Capture the cell that displays the provided text and extract its [X, Y] central coordinate. 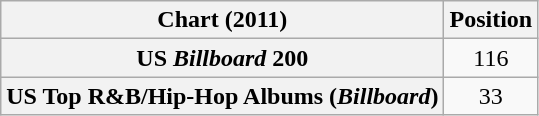
Chart (2011) [222, 20]
33 [491, 96]
US Top R&B/Hip-Hop Albums (Billboard) [222, 96]
Position [491, 20]
US Billboard 200 [222, 58]
116 [491, 58]
